Provide the [x, y] coordinate of the cell's center where the given text is located.  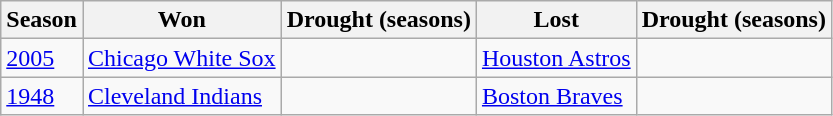
Houston Astros [556, 58]
2005 [42, 58]
Boston Braves [556, 96]
1948 [42, 96]
Lost [556, 20]
Season [42, 20]
Chicago White Sox [182, 58]
Cleveland Indians [182, 96]
Won [182, 20]
